Scan for the cell matching the given text and deliver its [X, Y] coordinate at center. 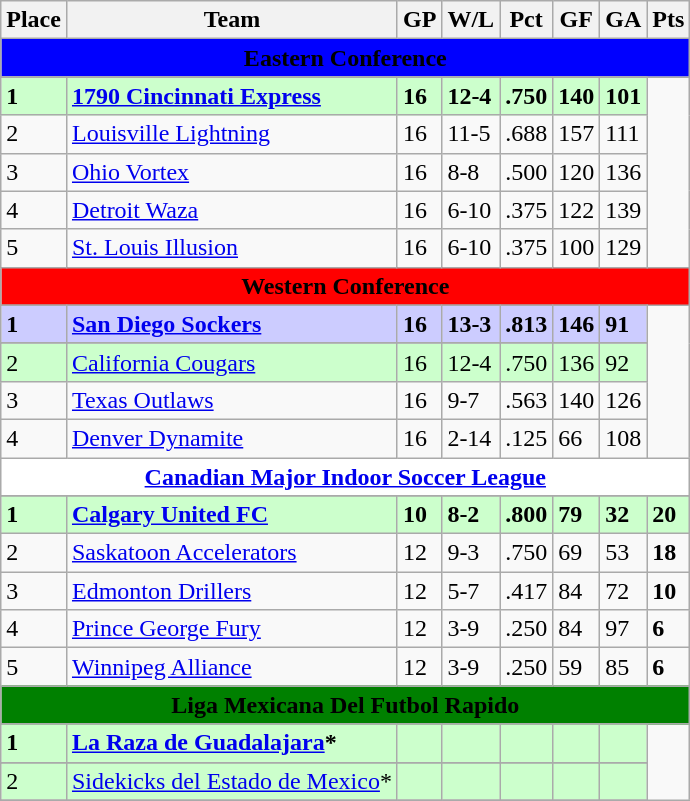
53 [624, 553]
5-7 [471, 591]
.688 [526, 134]
Prince George Fury [232, 629]
32 [624, 515]
Edmonton Drillers [232, 591]
W/L [471, 20]
.500 [526, 172]
157 [576, 134]
.813 [526, 324]
Pct [526, 20]
La Raza de Guadalajara* [232, 743]
91 [624, 324]
122 [576, 210]
8-2 [471, 515]
9-3 [471, 553]
.563 [526, 400]
139 [624, 210]
129 [624, 248]
92 [624, 362]
Canadian Major Indoor Soccer League [346, 477]
.125 [526, 438]
Saskatoon Accelerators [232, 553]
97 [624, 629]
2-14 [471, 438]
20 [668, 515]
GP [419, 20]
California Cougars [232, 362]
Liga Mexicana Del Futbol Rapido [346, 705]
8-8 [471, 172]
Western Conference [346, 286]
111 [624, 134]
120 [576, 172]
85 [624, 667]
Winnipeg Alliance [232, 667]
GF [576, 20]
9-7 [471, 400]
59 [576, 667]
Louisville Lightning [232, 134]
79 [576, 515]
Pts [668, 20]
126 [624, 400]
Team [232, 20]
72 [624, 591]
GA [624, 20]
San Diego Sockers [232, 324]
18 [668, 553]
108 [624, 438]
66 [576, 438]
1790 Cincinnati Express [232, 96]
11-5 [471, 134]
Texas Outlaws [232, 400]
Calgary United FC [232, 515]
Sidekicks del Estado de Mexico* [232, 781]
Denver Dynamite [232, 438]
100 [576, 248]
Ohio Vortex [232, 172]
69 [576, 553]
101 [624, 96]
St. Louis Illusion [232, 248]
Place [34, 20]
Eastern Conference [346, 58]
146 [576, 324]
Detroit Waza [232, 210]
.417 [526, 591]
13-3 [471, 324]
.800 [526, 515]
